Detect which cell encompasses the target text, then output its (X, Y) center coordinate. 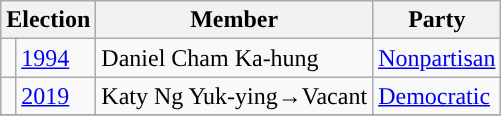
Democratic (437, 96)
Daniel Cham Ka-hung (234, 58)
1994 (56, 58)
2019 (56, 96)
Party (437, 20)
Katy Ng Yuk-ying→Vacant (234, 96)
Election (48, 20)
Nonpartisan (437, 58)
Member (234, 20)
